For the text-containing cell, return its midpoint in (X, Y) coordinate format. 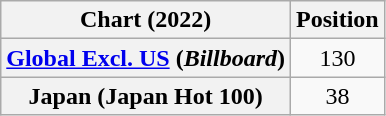
Chart (2022) (146, 20)
38 (338, 96)
Position (338, 20)
130 (338, 58)
Global Excl. US (Billboard) (146, 58)
Japan (Japan Hot 100) (146, 96)
